Identify which cell holds the provided text, then report its [X, Y] central coordinate. 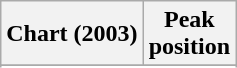
Peakposition [189, 34]
Chart (2003) [72, 34]
